Determine the (x, y) coordinate at the center of the cell enclosing the given text.  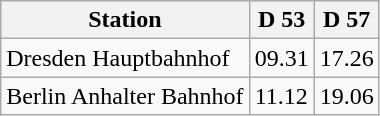
Station (125, 20)
Berlin Anhalter Bahnhof (125, 96)
D 53 (282, 20)
11.12 (282, 96)
Dresden Hauptbahnhof (125, 58)
17.26 (346, 58)
09.31 (282, 58)
D 57 (346, 20)
19.06 (346, 96)
